Identify which cell holds the provided text, then report its [X, Y] central coordinate. 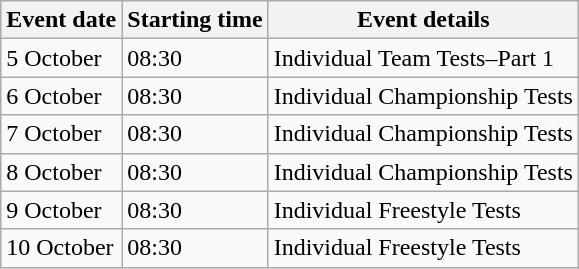
9 October [62, 210]
7 October [62, 134]
8 October [62, 172]
Individual Team Tests–Part 1 [423, 58]
5 October [62, 58]
6 October [62, 96]
Starting time [195, 20]
Event details [423, 20]
Event date [62, 20]
10 October [62, 248]
